For the text-containing cell, return its midpoint in [x, y] coordinate format. 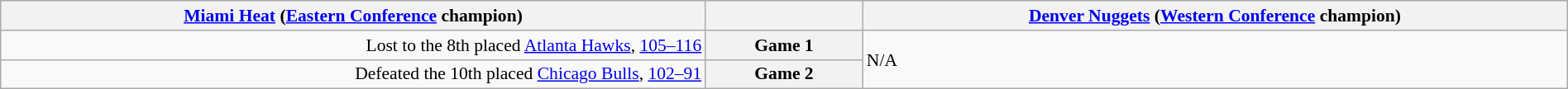
Denver Nuggets (Western Conference champion) [1216, 16]
Miami Heat (Eastern Conference champion) [354, 16]
Game 1 [784, 45]
Defeated the 10th placed Chicago Bulls, 102–91 [354, 74]
Lost to the 8th placed Atlanta Hawks, 105–116 [354, 45]
N/A [1216, 59]
Game 2 [784, 74]
